Capture the cell that displays the provided text and extract its (x, y) central coordinate. 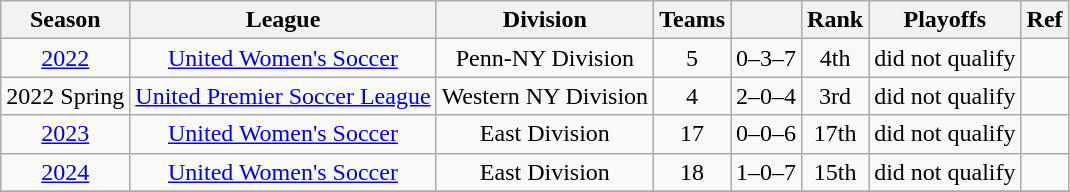
Division (545, 20)
Ref (1044, 20)
0–0–6 (766, 134)
2022 Spring (66, 96)
Season (66, 20)
15th (836, 172)
Rank (836, 20)
3rd (836, 96)
18 (692, 172)
Teams (692, 20)
17th (836, 134)
2–0–4 (766, 96)
4 (692, 96)
4th (836, 58)
Penn-NY Division (545, 58)
5 (692, 58)
17 (692, 134)
2024 (66, 172)
2023 (66, 134)
2022 (66, 58)
Playoffs (945, 20)
Western NY Division (545, 96)
United Premier Soccer League (283, 96)
0–3–7 (766, 58)
League (283, 20)
1–0–7 (766, 172)
